Locate the cell with the specified text and output its (X, Y) center coordinate. 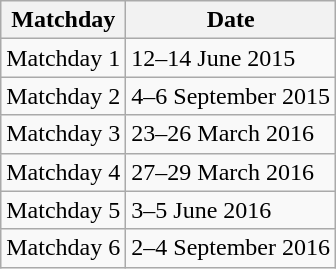
Matchday 4 (64, 172)
Matchday 6 (64, 248)
3–5 June 2016 (231, 210)
Matchday (64, 20)
2–4 September 2016 (231, 248)
Matchday 5 (64, 210)
Matchday 2 (64, 96)
4–6 September 2015 (231, 96)
Matchday 3 (64, 134)
23–26 March 2016 (231, 134)
Matchday 1 (64, 58)
Date (231, 20)
12–14 June 2015 (231, 58)
27–29 March 2016 (231, 172)
